Identify which cell holds the provided text, then report its (x, y) central coordinate. 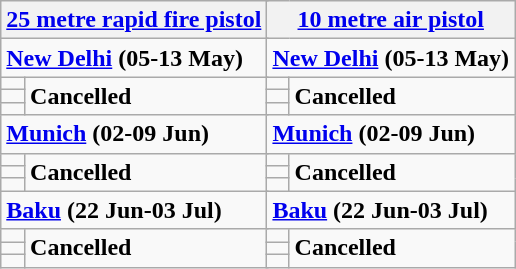
25 metre rapid fire pistol (134, 20)
10 metre air pistol (391, 20)
